Output the [X, Y] coordinate of the center of the cell containing the given text.  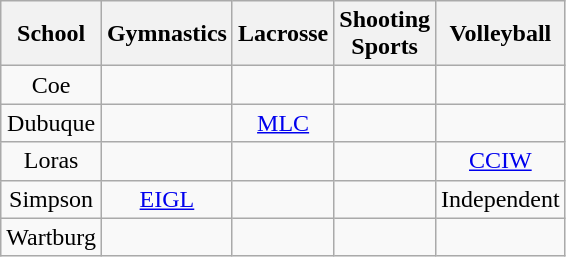
ShootingSports [385, 34]
EIGL [166, 199]
MLC [282, 123]
Gymnastics [166, 34]
Coe [52, 85]
School [52, 34]
Dubuque [52, 123]
CCIW [501, 161]
Lacrosse [282, 34]
Loras [52, 161]
Independent [501, 199]
Simpson [52, 199]
Wartburg [52, 237]
Volleyball [501, 34]
